From the cell containing the given text, extract its center point as [X, Y] coordinate. 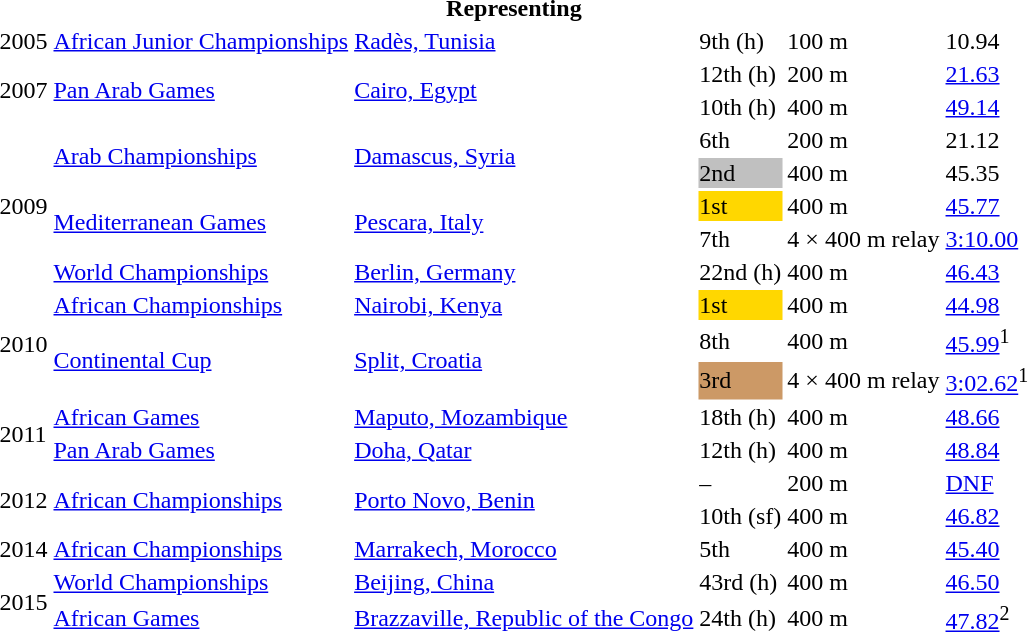
Radès, Tunisia [524, 41]
2nd [740, 173]
3rd [740, 380]
Pescara, Italy [524, 222]
Damascus, Syria [524, 156]
10th (h) [740, 107]
Cairo, Egypt [524, 90]
Maputo, Mozambique [524, 417]
Arab Championships [201, 156]
Split, Croatia [524, 361]
43rd (h) [740, 582]
7th [740, 239]
African Junior Championships [201, 41]
5th [740, 549]
– [740, 483]
22nd (h) [740, 272]
6th [740, 140]
Mediterranean Games [201, 222]
Beijing, China [524, 582]
100 m [864, 41]
18th (h) [740, 417]
Porto Novo, Benin [524, 500]
10th (sf) [740, 516]
Nairobi, Kenya [524, 305]
African Games [201, 417]
8th [740, 341]
9th (h) [740, 41]
Continental Cup [201, 361]
Doha, Qatar [524, 450]
Marrakech, Morocco [524, 549]
Berlin, Germany [524, 272]
